Provide the (x, y) coordinate of the cell's center where the given text is located.  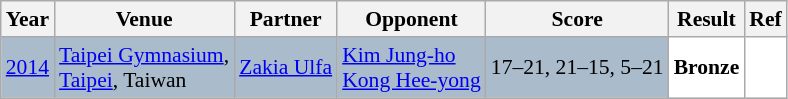
Year (28, 19)
Bronze (707, 68)
Partner (286, 19)
Kim Jung-ho Kong Hee-yong (412, 68)
Result (707, 19)
2014 (28, 68)
17–21, 21–15, 5–21 (578, 68)
Venue (144, 19)
Ref (765, 19)
Zakia Ulfa (286, 68)
Score (578, 19)
Opponent (412, 19)
Taipei Gymnasium,Taipei, Taiwan (144, 68)
